Determine the (X, Y) coordinate at the center of the cell enclosing the given text.  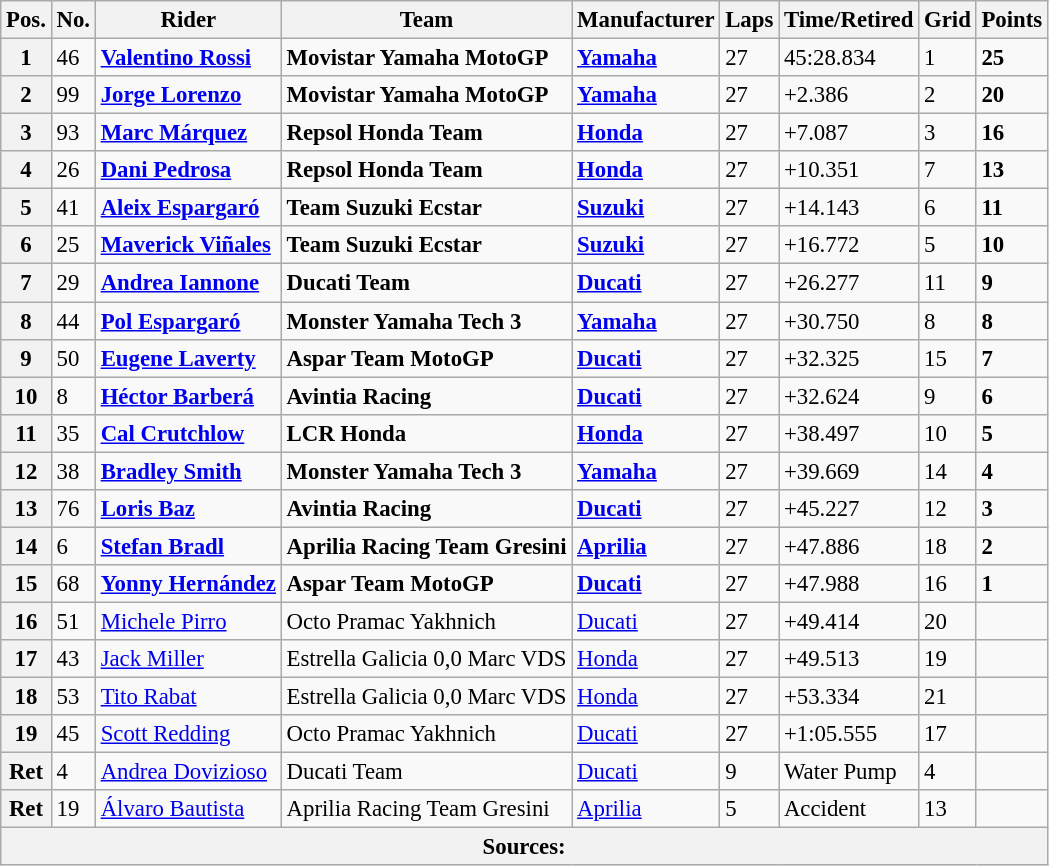
45:28.834 (849, 58)
Cal Crutchlow (188, 433)
29 (73, 283)
68 (73, 584)
Maverick Viñales (188, 245)
Pos. (26, 20)
Grid (948, 20)
+49.414 (849, 621)
93 (73, 133)
+53.334 (849, 697)
+32.624 (849, 396)
+10.351 (849, 170)
Rider (188, 20)
+47.886 (849, 546)
+32.325 (849, 358)
Valentino Rossi (188, 58)
26 (73, 170)
+38.497 (849, 433)
Loris Baz (188, 509)
Dani Pedrosa (188, 170)
Time/Retired (849, 20)
35 (73, 433)
Accident (849, 809)
44 (73, 321)
+16.772 (849, 245)
Stefan Bradl (188, 546)
Michele Pirro (188, 621)
+39.669 (849, 471)
+49.513 (849, 659)
Andrea Dovizioso (188, 772)
+14.143 (849, 208)
Marc Márquez (188, 133)
Andrea Iannone (188, 283)
Bradley Smith (188, 471)
LCR Honda (426, 433)
Points (1012, 20)
Yonny Hernández (188, 584)
Héctor Barberá (188, 396)
Team (426, 20)
+30.750 (849, 321)
38 (73, 471)
Jorge Lorenzo (188, 95)
No. (73, 20)
Water Pump (849, 772)
21 (948, 697)
Laps (750, 20)
+2.386 (849, 95)
51 (73, 621)
Pol Espargaró (188, 321)
99 (73, 95)
+26.277 (849, 283)
43 (73, 659)
Aleix Espargaró (188, 208)
45 (73, 734)
Scott Redding (188, 734)
50 (73, 358)
76 (73, 509)
+45.227 (849, 509)
Manufacturer (646, 20)
Sources: (524, 847)
Álvaro Bautista (188, 809)
46 (73, 58)
+1:05.555 (849, 734)
41 (73, 208)
+47.988 (849, 584)
Eugene Laverty (188, 358)
53 (73, 697)
Tito Rabat (188, 697)
+7.087 (849, 133)
Jack Miller (188, 659)
